From the cell containing the given text, extract its center point as [x, y] coordinate. 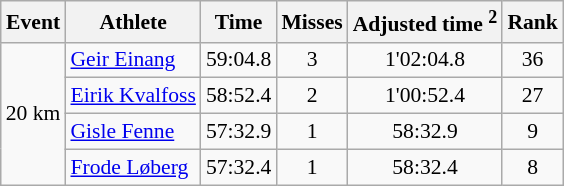
Athlete [132, 22]
Eirik Kvalfoss [132, 96]
8 [532, 167]
Rank [532, 22]
57:32.9 [238, 132]
Adjusted time 2 [426, 22]
Frode Løberg [132, 167]
2 [312, 96]
1'00:52.4 [426, 96]
57:32.4 [238, 167]
Event [34, 22]
3 [312, 60]
Gisle Fenne [132, 132]
27 [532, 96]
Geir Einang [132, 60]
1'02:04.8 [426, 60]
Time [238, 22]
59:04.8 [238, 60]
20 km [34, 113]
58:32.9 [426, 132]
Misses [312, 22]
58:52.4 [238, 96]
58:32.4 [426, 167]
36 [532, 60]
9 [532, 132]
